Pinpoint the cell where the given text exists, returning its (X, Y) midpoint coordinate. 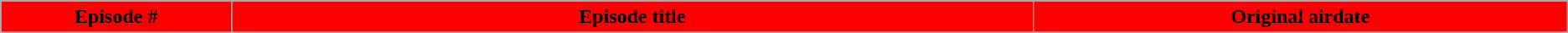
Episode # (116, 17)
Episode title (632, 17)
Original airdate (1300, 17)
